Locate the cell with the specified text and output its [X, Y] center coordinate. 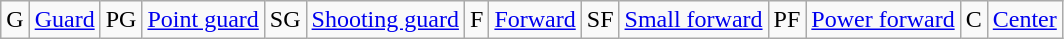
Center [1024, 20]
SG [285, 20]
PF [787, 20]
C [974, 20]
Point guard [203, 20]
Small forward [694, 20]
Power forward [883, 20]
G [15, 20]
Shooting guard [385, 20]
Guard [64, 20]
PG [121, 20]
Forward [535, 20]
SF [600, 20]
F [476, 20]
